Extract the (X, Y) coordinate from the center of the cell holding the provided text.  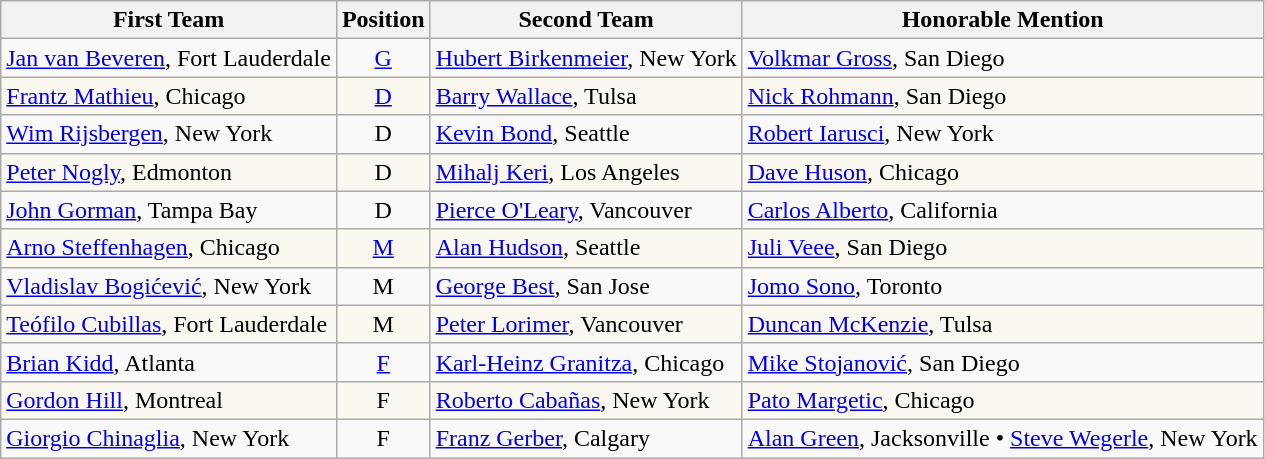
Alan Hudson, Seattle (586, 248)
Peter Lorimer, Vancouver (586, 324)
George Best, San Jose (586, 286)
Frantz Mathieu, Chicago (169, 96)
Pato Margetic, Chicago (1002, 400)
Honorable Mention (1002, 20)
Wim Rijsbergen, New York (169, 134)
Barry Wallace, Tulsa (586, 96)
Franz Gerber, Calgary (586, 438)
Jan van Beveren, Fort Lauderdale (169, 58)
Arno Steffenhagen, Chicago (169, 248)
Vladislav Bogićević, New York (169, 286)
Mike Stojanović, San Diego (1002, 362)
Roberto Cabañas, New York (586, 400)
John Gorman, Tampa Bay (169, 210)
Alan Green, Jacksonville • Steve Wegerle, New York (1002, 438)
Second Team (586, 20)
First Team (169, 20)
Volkmar Gross, San Diego (1002, 58)
Nick Rohmann, San Diego (1002, 96)
Position (383, 20)
Peter Nogly, Edmonton (169, 172)
Hubert Birkenmeier, New York (586, 58)
Karl-Heinz Granitza, Chicago (586, 362)
Pierce O'Leary, Vancouver (586, 210)
Kevin Bond, Seattle (586, 134)
Brian Kidd, Atlanta (169, 362)
Giorgio Chinaglia, New York (169, 438)
Gordon Hill, Montreal (169, 400)
Robert Iarusci, New York (1002, 134)
G (383, 58)
Carlos Alberto, California (1002, 210)
Duncan McKenzie, Tulsa (1002, 324)
Teófilo Cubillas, Fort Lauderdale (169, 324)
Jomo Sono, Toronto (1002, 286)
Dave Huson, Chicago (1002, 172)
Mihalj Keri, Los Angeles (586, 172)
Juli Veee, San Diego (1002, 248)
